Return (x, y) of the center of cell containing provided text 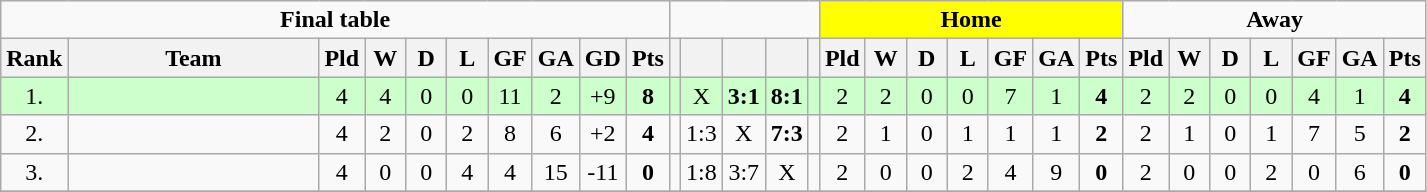
Home (970, 20)
+2 (602, 134)
9 (1056, 172)
Rank (34, 58)
1:3 (701, 134)
GD (602, 58)
+9 (602, 96)
Team (194, 58)
Away (1274, 20)
2. (34, 134)
3:7 (744, 172)
Final table (336, 20)
7:3 (786, 134)
-11 (602, 172)
15 (556, 172)
3:1 (744, 96)
11 (510, 96)
1. (34, 96)
3. (34, 172)
8:1 (786, 96)
5 (1360, 134)
1:8 (701, 172)
